Provide the (X, Y) coordinate of the cell's center where the given text is located.  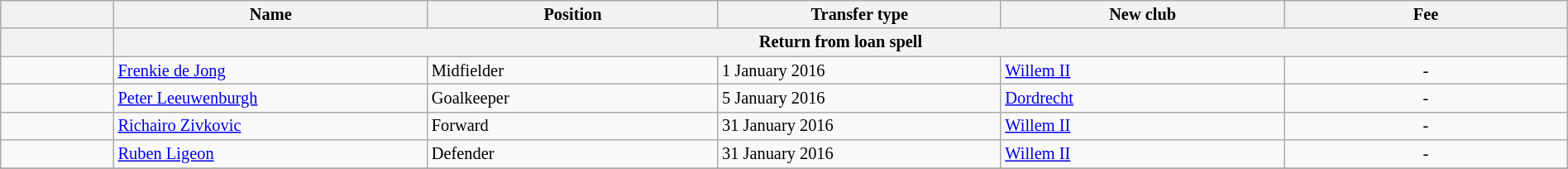
Richairo Zivkovic (271, 126)
1 January 2016 (859, 70)
Goalkeeper (572, 98)
Peter Leeuwenburgh (271, 98)
5 January 2016 (859, 98)
New club (1142, 14)
Return from loan spell (841, 42)
Defender (572, 154)
Ruben Ligeon (271, 154)
Midfielder (572, 70)
Fee (1426, 14)
Forward (572, 126)
Name (271, 14)
Frenkie de Jong (271, 70)
Position (572, 14)
Transfer type (859, 14)
Dordrecht (1142, 98)
